Extract the (X, Y) coordinate from the center of the cell holding the provided text.  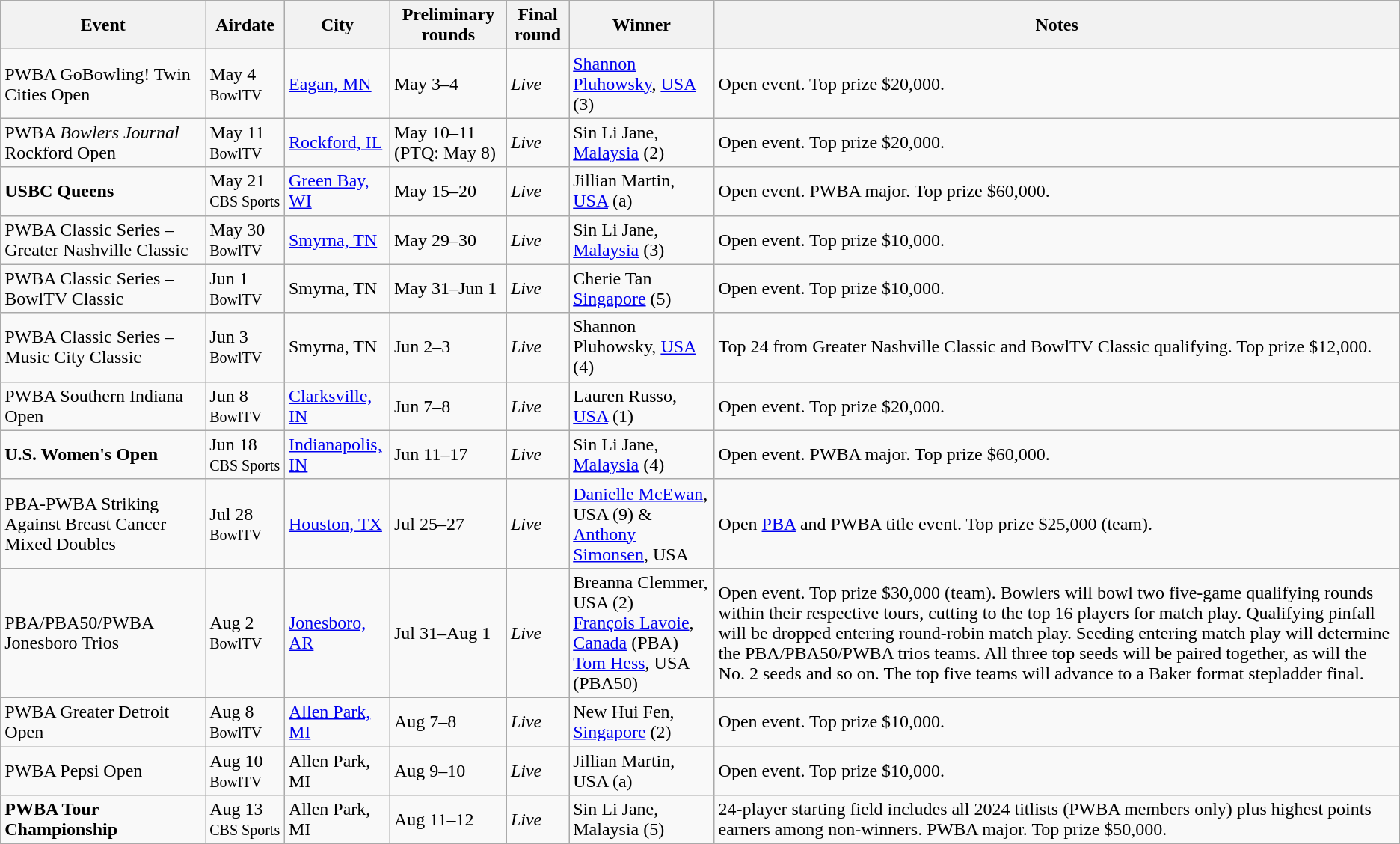
Sin Li Jane, Malaysia (5) (642, 820)
Final round (537, 25)
Green Bay, WI (337, 192)
PWBA Classic Series – BowlTV Classic (103, 289)
May 4 BowlTV (245, 84)
Breanna Clemmer, USA (2)François Lavoie, Canada (PBA)Tom Hess, USA (PBA50) (642, 633)
Jun 2–3 (448, 347)
May 30 BowlTV (245, 239)
PWBA Pepsi Open (103, 771)
24-player starting field includes all 2024 titlists (PWBA members only) plus highest points earners among non-winners. PWBA major. Top prize $50,000. (1057, 820)
May 11 BowlTV (245, 142)
Jun 8 BowlTV (245, 406)
Top 24 from Greater Nashville Classic and BowlTV Classic qualifying. Top prize $12,000. (1057, 347)
May 15–20 (448, 192)
Sin Li Jane, Malaysia (3) (642, 239)
Jul 28 BowlTV (245, 524)
Lauren Russo, USA (1) (642, 406)
New Hui Fen, Singapore (2) (642, 721)
Airdate (245, 25)
Event (103, 25)
Aug 13 CBS Sports (245, 820)
May 31–Jun 1 (448, 289)
Shannon Pluhowsky, USA (4) (642, 347)
PWBA Greater Detroit Open (103, 721)
U.S. Women's Open (103, 455)
PWBA Bowlers Journal Rockford Open (103, 142)
PBA-PWBA Striking Against Breast Cancer Mixed Doubles (103, 524)
Aug 10 BowlTV (245, 771)
PWBA Classic Series – Music City Classic (103, 347)
Cherie Tan Singapore (5) (642, 289)
Jun 1 BowlTV (245, 289)
Eagan, MN (337, 84)
Shannon Pluhowsky, USA (3) (642, 84)
Danielle McEwan, USA (9) & Anthony Simonsen, USA (642, 524)
Aug 11–12 (448, 820)
May 3–4 (448, 84)
PWBA GoBowling! Twin Cities Open (103, 84)
USBC Queens (103, 192)
Sin Li Jane, Malaysia (4) (642, 455)
Jun 3 BowlTV (245, 347)
Sin Li Jane, Malaysia (2) (642, 142)
PBA/PBA50/PWBA Jonesboro Trios (103, 633)
Winner (642, 25)
Aug 8 BowlTV (245, 721)
Open PBA and PWBA title event. Top prize $25,000 (team). (1057, 524)
Jun 11–17 (448, 455)
Rockford, IL (337, 142)
Jonesboro, AR (337, 633)
PWBA Southern Indiana Open (103, 406)
Jun 7–8 (448, 406)
Clarksville, IN (337, 406)
May 21 CBS Sports (245, 192)
Jun 18 CBS Sports (245, 455)
May 10–11 (PTQ: May 8) (448, 142)
Houston, TX (337, 524)
Aug 2 BowlTV (245, 633)
Jul 25–27 (448, 524)
Aug 9–10 (448, 771)
Indianapolis, IN (337, 455)
Jul 31–Aug 1 (448, 633)
May 29–30 (448, 239)
Aug 7–8 (448, 721)
City (337, 25)
PWBA Tour Championship (103, 820)
PWBA Classic Series – Greater Nashville Classic (103, 239)
Notes (1057, 25)
Preliminary rounds (448, 25)
